For the text-containing cell, return its midpoint in [X, Y] coordinate format. 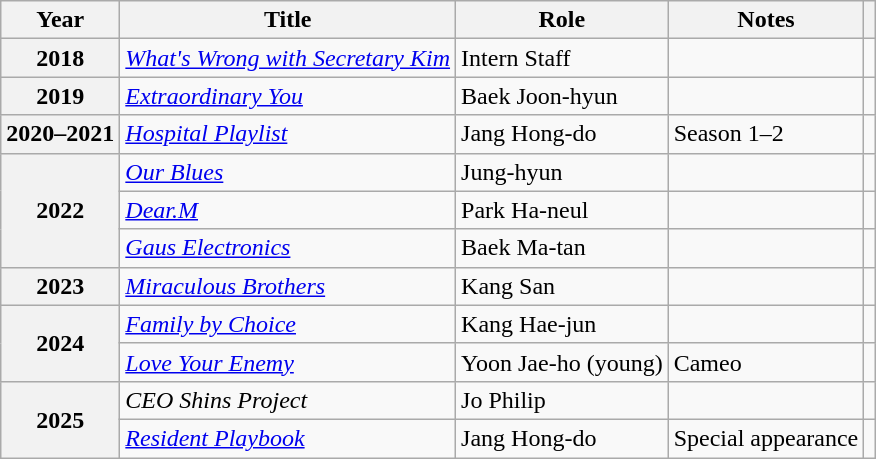
Intern Staff [562, 58]
2020–2021 [60, 134]
Resident Playbook [288, 438]
2018 [60, 58]
Jo Philip [562, 400]
Jung-hyun [562, 172]
Notes [766, 20]
2024 [60, 343]
Kang Hae-jun [562, 324]
Season 1–2 [766, 134]
Love Your Enemy [288, 362]
Hospital Playlist [288, 134]
CEO Shins Project [288, 400]
Extraordinary You [288, 96]
Role [562, 20]
Special appearance [766, 438]
Title [288, 20]
2019 [60, 96]
What's Wrong with Secretary Kim [288, 58]
Miraculous Brothers [288, 286]
Kang San [562, 286]
Family by Choice [288, 324]
Gaus Electronics [288, 248]
Baek Joon-hyun [562, 96]
Cameo [766, 362]
Yoon Jae-ho (young) [562, 362]
Baek Ma-tan [562, 248]
Park Ha-neul [562, 210]
Dear.M [288, 210]
2022 [60, 210]
Our Blues [288, 172]
2023 [60, 286]
2025 [60, 419]
Year [60, 20]
